Scan for the cell matching the given text and deliver its (X, Y) coordinate at center. 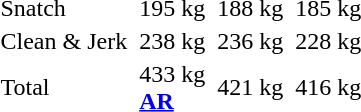
238 kg (172, 41)
236 kg (250, 41)
